Scan for the cell matching the given text and deliver its [x, y] coordinate at center. 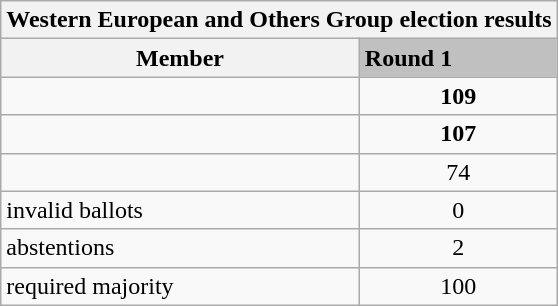
109 [458, 96]
Member [180, 58]
100 [458, 286]
Round 1 [458, 58]
Western European and Others Group election results [279, 20]
74 [458, 172]
abstentions [180, 248]
invalid ballots [180, 210]
required majority [180, 286]
107 [458, 134]
2 [458, 248]
0 [458, 210]
